Detect which cell encompasses the target text, then output its (X, Y) center coordinate. 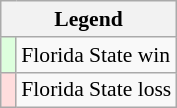
Florida State win (96, 55)
Florida State loss (96, 90)
Legend (89, 19)
